Identify which cell holds the provided text, then report its [X, Y] central coordinate. 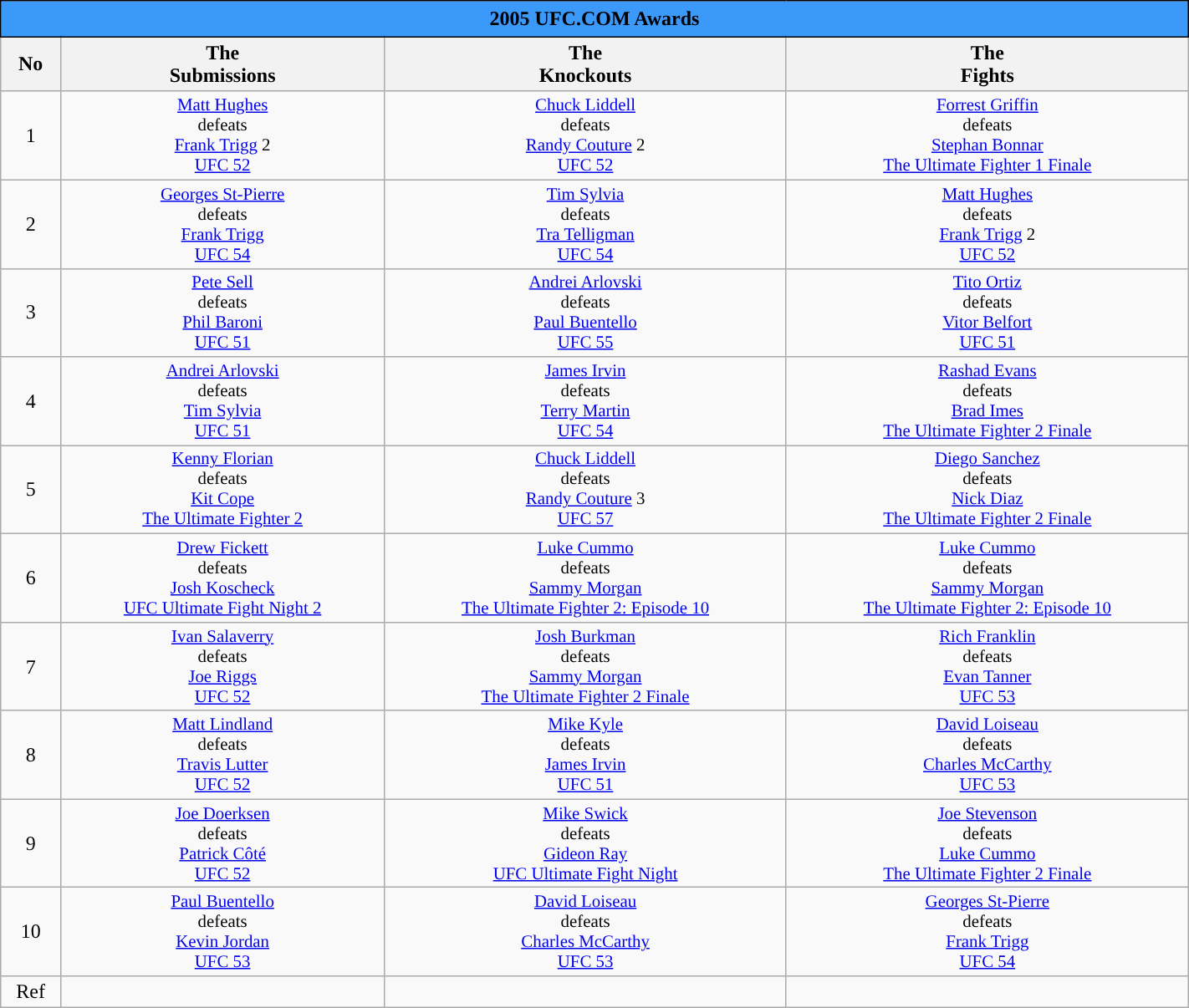
Forrest Griffin defeats Stephan BonnarThe Ultimate Fighter 1 Finale [987, 135]
Mike Kyle defeats James IrvinUFC 51 [585, 755]
Mike Swick defeats Gideon RayUFC Ultimate Fight Night [585, 843]
4 [31, 401]
6 [31, 578]
Kenny Florian defeats Kit CopeThe Ultimate Fighter 2 [222, 490]
TheFights [987, 64]
Andrei Arlovski defeats Paul BuentelloUFC 55 [585, 313]
TheSubmissions [222, 64]
Rich Franklin defeats Evan TannerUFC 53 [987, 666]
Chuck Liddell defeats Randy Couture 2UFC 52 [585, 135]
Pete Sell defeats Phil BaroniUFC 51 [222, 313]
5 [31, 490]
8 [31, 755]
No [31, 64]
TheKnockouts [585, 64]
Andrei Arlovski defeats Tim SylviaUFC 51 [222, 401]
2 [31, 224]
1 [31, 135]
Chuck Liddell defeats Randy Couture 3 UFC 57 [585, 490]
Diego Sanchez defeats Nick DiazThe Ultimate Fighter 2 Finale [987, 490]
Drew Fickett defeats Josh KoscheckUFC Ultimate Fight Night 2 [222, 578]
Tim Sylvia defeats Tra TelligmanUFC 54 [585, 224]
Joe Stevenson defeats Luke CummoThe Ultimate Fighter 2 Finale [987, 843]
7 [31, 666]
Rashad Evans defeats Brad ImesThe Ultimate Fighter 2 Finale [987, 401]
James Irvin defeats Terry MartinUFC 54 [585, 401]
2005 UFC.COM Awards [594, 19]
Paul Buentello defeats Kevin JordanUFC 53 [222, 932]
Tito Ortiz defeats Vitor BelfortUFC 51 [987, 313]
Matt Lindland defeats Travis LutterUFC 52 [222, 755]
9 [31, 843]
Joe Doerksen defeats Patrick CôtéUFC 52 [222, 843]
3 [31, 313]
Ref [31, 992]
10 [31, 932]
Josh Burkman defeats Sammy MorganThe Ultimate Fighter 2 Finale [585, 666]
Ivan Salaverry defeats Joe RiggsUFC 52 [222, 666]
